Search for the cell housing the specified text and yield its (X, Y) center coordinate. 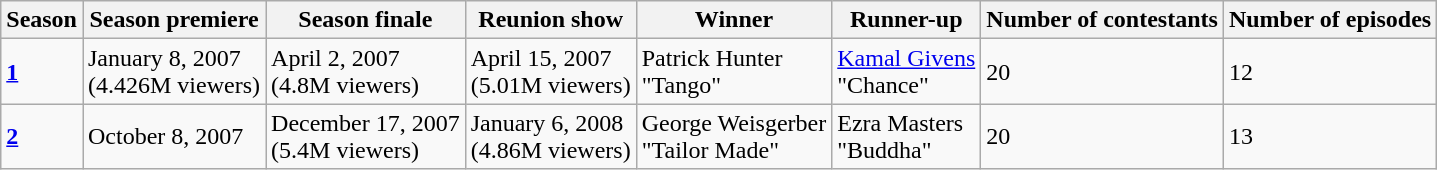
Number of episodes (1330, 20)
Season premiere (174, 20)
Runner-up (906, 20)
Ezra Masters"Buddha" (906, 136)
2 (42, 136)
Number of contestants (1102, 20)
Patrick Hunter"Tango" (734, 72)
January 8, 2007(4.426M viewers) (174, 72)
Reunion show (550, 20)
1 (42, 72)
George Weisgerber"Tailor Made" (734, 136)
12 (1330, 72)
Kamal Givens"Chance" (906, 72)
April 2, 2007(4.8M viewers) (366, 72)
December 17, 2007(5.4M viewers) (366, 136)
Season finale (366, 20)
April 15, 2007(5.01M viewers) (550, 72)
Season (42, 20)
13 (1330, 136)
Winner (734, 20)
October 8, 2007 (174, 136)
January 6, 2008(4.86M viewers) (550, 136)
